Determine the (x, y) coordinate at the center of the cell enclosing the given text.  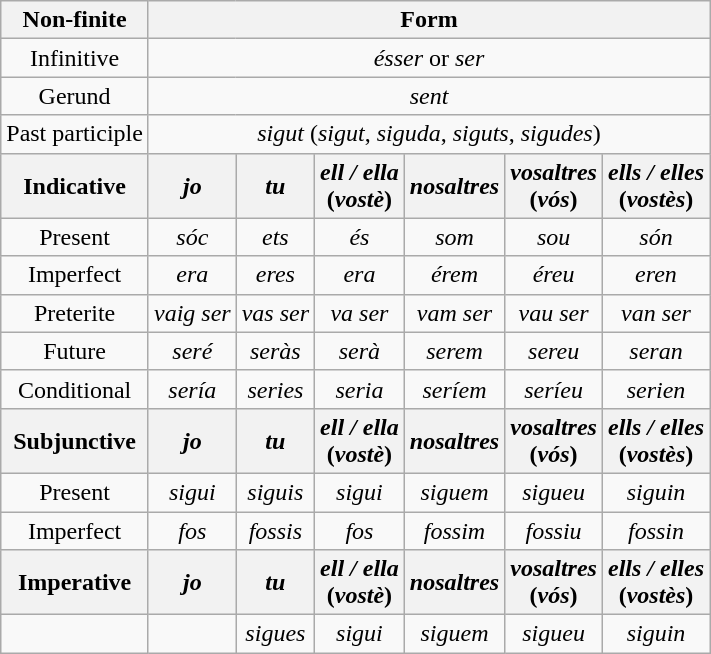
vas ser (275, 313)
sigut (sigut, siguda, siguts, sigudes) (428, 134)
Conditional (75, 389)
sería (192, 389)
Form (428, 20)
éreu (554, 275)
seríeu (554, 389)
serien (656, 389)
Indicative (75, 186)
eren (656, 275)
sóc (192, 237)
seran (656, 351)
va ser (360, 313)
fossin (656, 531)
fossim (454, 531)
serà (360, 351)
seria (360, 389)
som (454, 237)
érem (454, 275)
Subjunctive (75, 440)
seré (192, 351)
Gerund (75, 96)
serem (454, 351)
seríem (454, 389)
Future (75, 351)
ets (275, 237)
vau ser (554, 313)
Infinitive (75, 58)
Imperative (75, 582)
són (656, 237)
ésser or ser (428, 58)
van ser (656, 313)
vam ser (454, 313)
fossiu (554, 531)
sou (554, 237)
Non-finite (75, 20)
sent (428, 96)
siguis (275, 492)
fossis (275, 531)
eres (275, 275)
seràs (275, 351)
vaig ser (192, 313)
Preterite (75, 313)
sigues (275, 634)
és (360, 237)
sereu (554, 351)
series (275, 389)
Past participle (75, 134)
